Return the (X, Y) coordinate for the center point of the cell that contains the specified text.  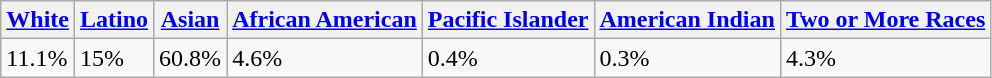
Two or More Races (885, 20)
4.6% (325, 58)
0.4% (508, 58)
Latino (114, 20)
0.3% (687, 58)
White (38, 20)
African American (325, 20)
Pacific Islander (508, 20)
11.1% (38, 58)
15% (114, 58)
60.8% (190, 58)
4.3% (885, 58)
Asian (190, 20)
American Indian (687, 20)
